Capture the cell that displays the provided text and extract its [x, y] central coordinate. 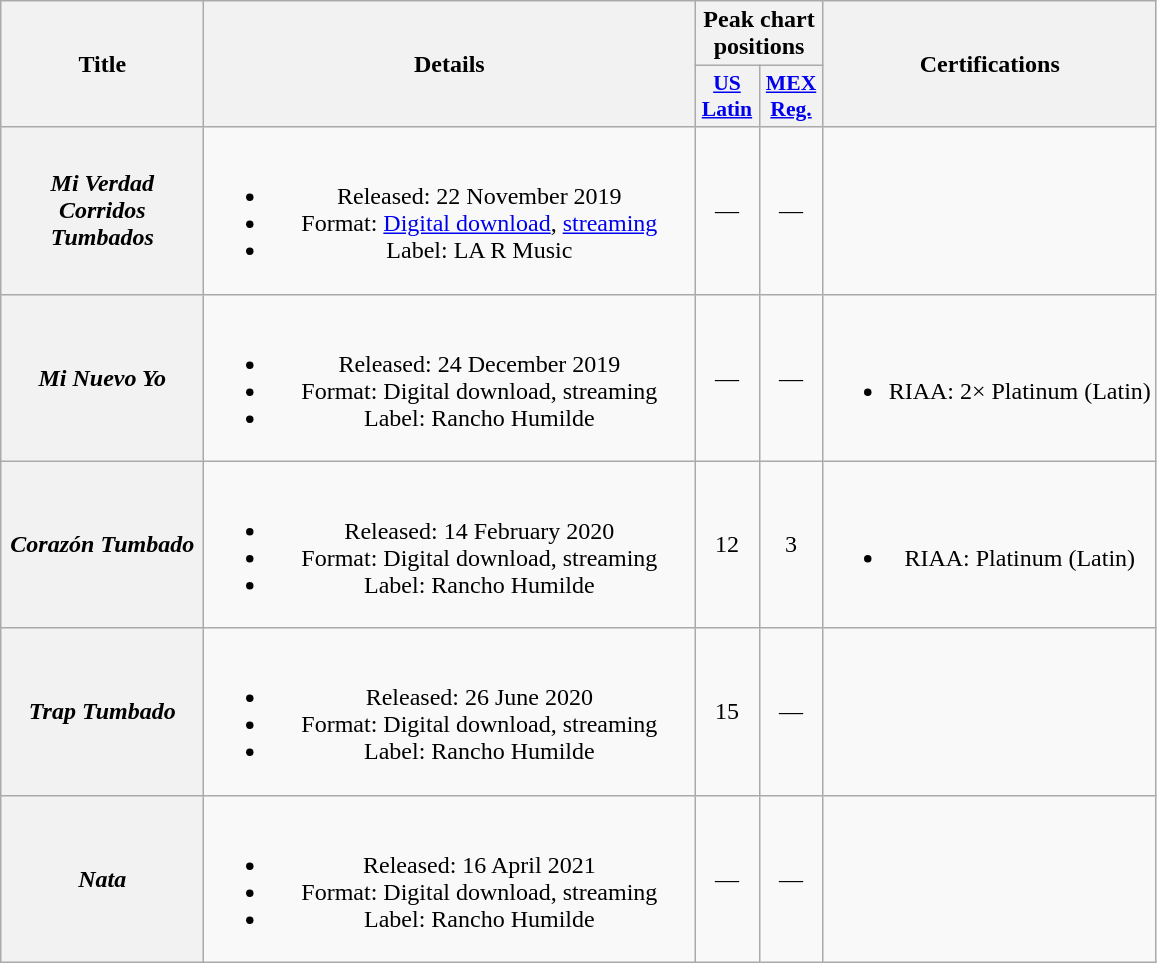
Certifications [990, 64]
Mi Verdad Corridos Tumbados [102, 210]
RIAA: Platinum (Latin) [990, 544]
Released: 26 June 2020Format: Digital download, streamingLabel: Rancho Humilde [450, 712]
MEXReg. [791, 96]
Trap Tumbado [102, 712]
Mi Nuevo Yo [102, 378]
RIAA: 2× Platinum (Latin) [990, 378]
USLatin [727, 96]
3 [791, 544]
Released: 16 April 2021Format: Digital download, streamingLabel: Rancho Humilde [450, 878]
Title [102, 64]
Released: 24 December 2019Format: Digital download, streamingLabel: Rancho Humilde [450, 378]
Released: 22 November 2019Format: Digital download, streamingLabel: LA R Music [450, 210]
Released: 14 February 2020Format: Digital download, streamingLabel: Rancho Humilde [450, 544]
Peak chart positions [759, 34]
Corazón Tumbado [102, 544]
12 [727, 544]
Details [450, 64]
Nata [102, 878]
15 [727, 712]
